Search for the cell housing the specified text and yield its [x, y] center coordinate. 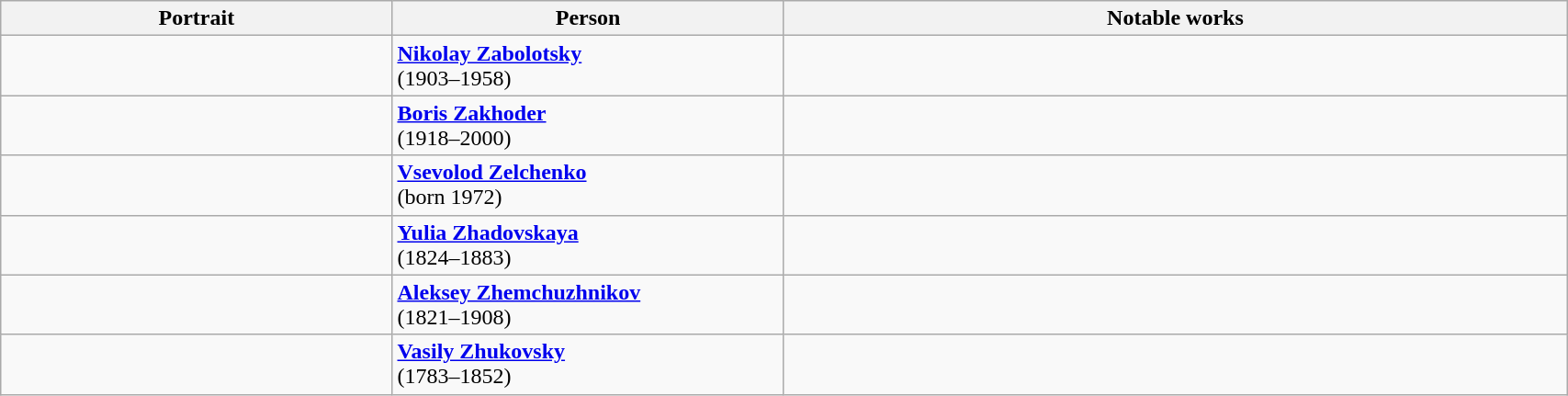
Boris Zakhoder (1918–2000) [588, 125]
Yulia Zhadovskaya (1824–1883) [588, 244]
Person [588, 18]
Portrait [197, 18]
Aleksey Zhemchuzhnikov (1821–1908) [588, 305]
Nikolay Zabolotsky (1903–1958) [588, 66]
Vsevolod Zelchenko (born 1972) [588, 186]
Vasily Zhukovsky (1783–1852) [588, 364]
Notable works [1175, 18]
